Pinpoint the cell where the given text exists, returning its (x, y) midpoint coordinate. 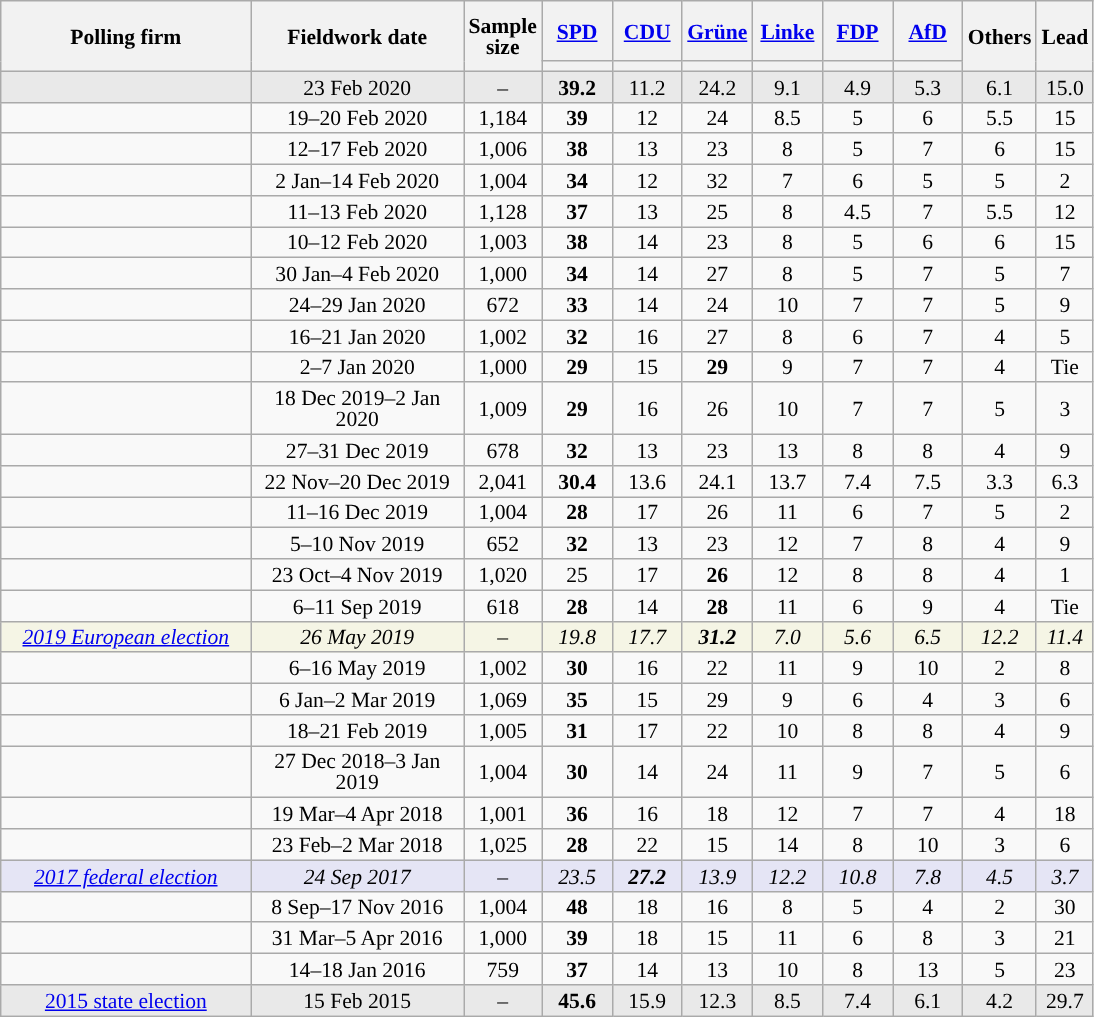
35 (577, 700)
23 Feb 2020 (358, 86)
31 Mar–5 Apr 2016 (358, 938)
24.1 (717, 482)
10–12 Feb 2020 (358, 242)
6–16 May 2019 (358, 668)
6.3 (1064, 482)
2 Jan–14 Feb 2020 (358, 180)
24.2 (717, 86)
1,025 (503, 844)
1,005 (503, 730)
39.2 (577, 86)
23 Feb–2 Mar 2018 (358, 844)
Lead (1064, 36)
1,128 (503, 212)
19–20 Feb 2020 (358, 118)
27–31 Dec 2019 (358, 450)
6–11 Sep 2019 (358, 606)
SPD (577, 31)
24–29 Jan 2020 (358, 304)
2017 federal election (126, 876)
12–17 Feb 2020 (358, 150)
2019 European election (126, 636)
4.2 (1000, 1000)
1,184 (503, 118)
30 Jan–4 Feb 2020 (358, 274)
27.2 (647, 876)
6 Jan–2 Mar 2019 (358, 700)
4.9 (857, 86)
18–21 Feb 2019 (358, 730)
1,020 (503, 574)
Fieldwork date (358, 36)
5–10 Nov 2019 (358, 544)
Others (1000, 36)
17.7 (647, 636)
3.3 (1000, 482)
13.6 (647, 482)
2–7 Jan 2020 (358, 366)
13.9 (717, 876)
31 (577, 730)
2,041 (503, 482)
1,001 (503, 814)
31.2 (717, 636)
12.3 (717, 1000)
15 Feb 2015 (358, 1000)
7.8 (928, 876)
9.1 (787, 86)
5.3 (928, 86)
33 (577, 304)
26 May 2019 (358, 636)
618 (503, 606)
Linke (787, 31)
759 (503, 970)
22 Nov–20 Dec 2019 (358, 482)
Grüne (717, 31)
36 (577, 814)
1 (1064, 574)
15.0 (1064, 86)
7.0 (787, 636)
1,069 (503, 700)
13.7 (787, 482)
11.2 (647, 86)
Polling firm (126, 36)
19.8 (577, 636)
AfD (928, 31)
16–21 Jan 2020 (358, 336)
Samplesize (503, 36)
11–16 Dec 2019 (358, 512)
3.7 (1064, 876)
23.5 (577, 876)
10.8 (857, 876)
652 (503, 544)
27 Dec 2018–3 Jan 2019 (358, 772)
21 (1064, 938)
FDP (857, 31)
11.4 (1064, 636)
14–18 Jan 2016 (358, 970)
45.6 (577, 1000)
678 (503, 450)
5.6 (857, 636)
1,003 (503, 242)
15.9 (647, 1000)
11–13 Feb 2020 (358, 212)
48 (577, 906)
29.7 (1064, 1000)
19 Mar–4 Apr 2018 (358, 814)
1,009 (503, 409)
18 Dec 2019–2 Jan 2020 (358, 409)
2015 state election (126, 1000)
8 Sep–17 Nov 2016 (358, 906)
7.5 (928, 482)
6.5 (928, 636)
30.4 (577, 482)
24 Sep 2017 (358, 876)
23 Oct–4 Nov 2019 (358, 574)
1,006 (503, 150)
CDU (647, 31)
672 (503, 304)
